Output the (x, y) coordinate of the center of the cell containing the given text.  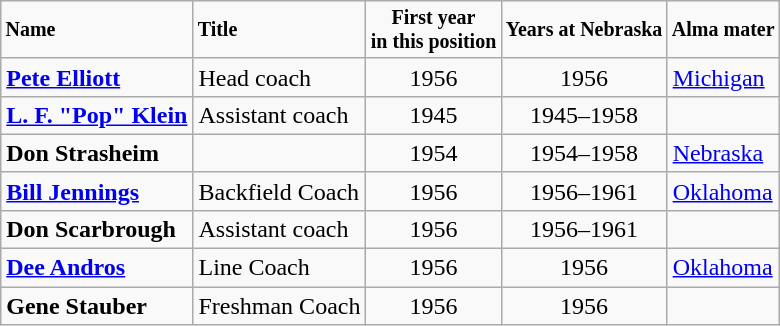
1954 (434, 153)
Years at Nebraska (584, 30)
Bill Jennings (97, 191)
Pete Elliott (97, 77)
Name (97, 30)
Nebraska (723, 153)
Freshman Coach (280, 306)
Gene Stauber (97, 306)
First yearin this position (434, 30)
1945 (434, 115)
L. F. "Pop" Klein (97, 115)
Don Strasheim (97, 153)
Dee Andros (97, 268)
Line Coach (280, 268)
Michigan (723, 77)
Backfield Coach (280, 191)
Head coach (280, 77)
1945–1958 (584, 115)
Alma mater (723, 30)
1954–1958 (584, 153)
Title (280, 30)
Don Scarbrough (97, 229)
